Pinpoint the cell where the given text exists, returning its [X, Y] midpoint coordinate. 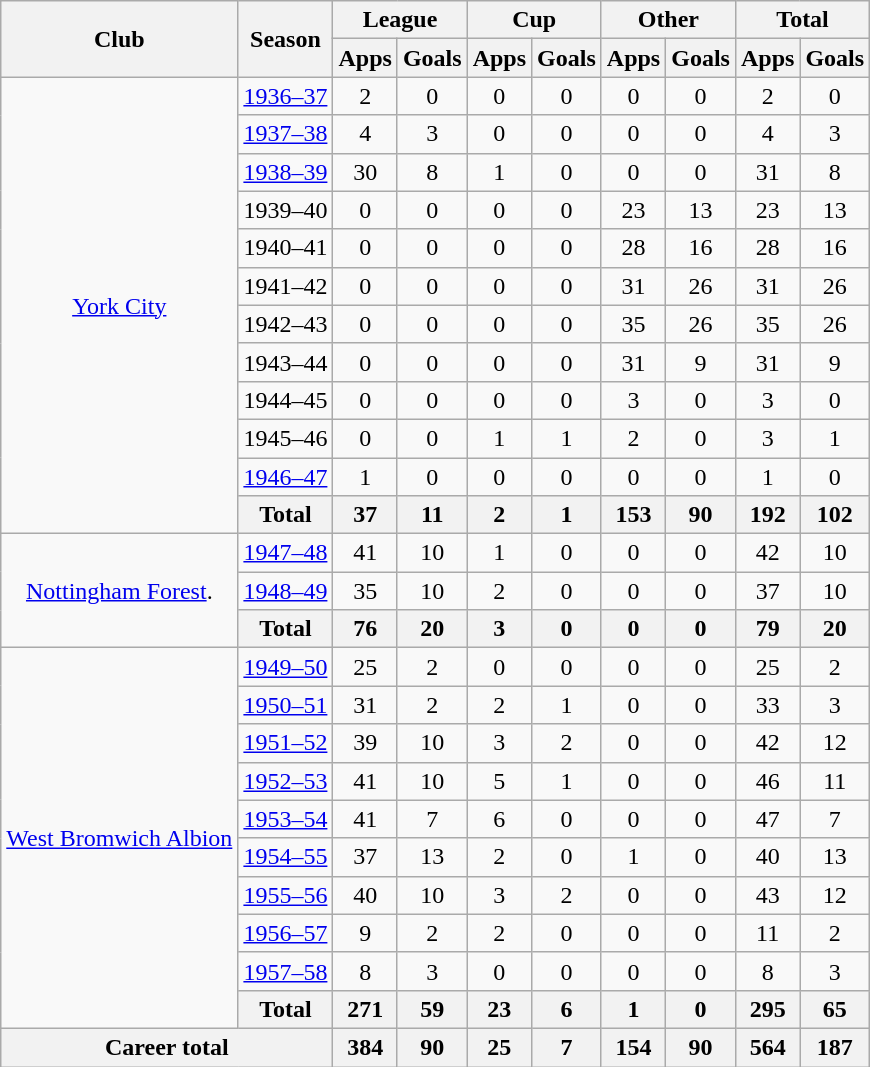
1938–39 [286, 172]
1942–43 [286, 324]
1945–46 [286, 438]
1943–44 [286, 362]
46 [767, 781]
1948–49 [286, 591]
30 [365, 172]
1953–54 [286, 819]
1954–55 [286, 857]
Other [668, 20]
1947–48 [286, 553]
153 [633, 515]
1941–42 [286, 286]
Cup [534, 20]
192 [767, 515]
Career total [167, 1047]
79 [767, 629]
1944–45 [286, 400]
295 [767, 1009]
154 [633, 1047]
5 [499, 781]
384 [365, 1047]
59 [432, 1009]
York City [120, 306]
1936–37 [286, 96]
43 [767, 895]
West Bromwich Albion [120, 838]
1940–41 [286, 248]
1939–40 [286, 210]
Season [286, 39]
76 [365, 629]
65 [835, 1009]
Nottingham Forest. [120, 591]
1956–57 [286, 933]
Club [120, 39]
League [400, 20]
1950–51 [286, 705]
1949–50 [286, 667]
1937–38 [286, 134]
1946–47 [286, 477]
47 [767, 819]
1952–53 [286, 781]
271 [365, 1009]
39 [365, 743]
33 [767, 705]
1957–58 [286, 971]
187 [835, 1047]
102 [835, 515]
1955–56 [286, 895]
1951–52 [286, 743]
564 [767, 1047]
